From the cell containing the given text, extract its center point as [x, y] coordinate. 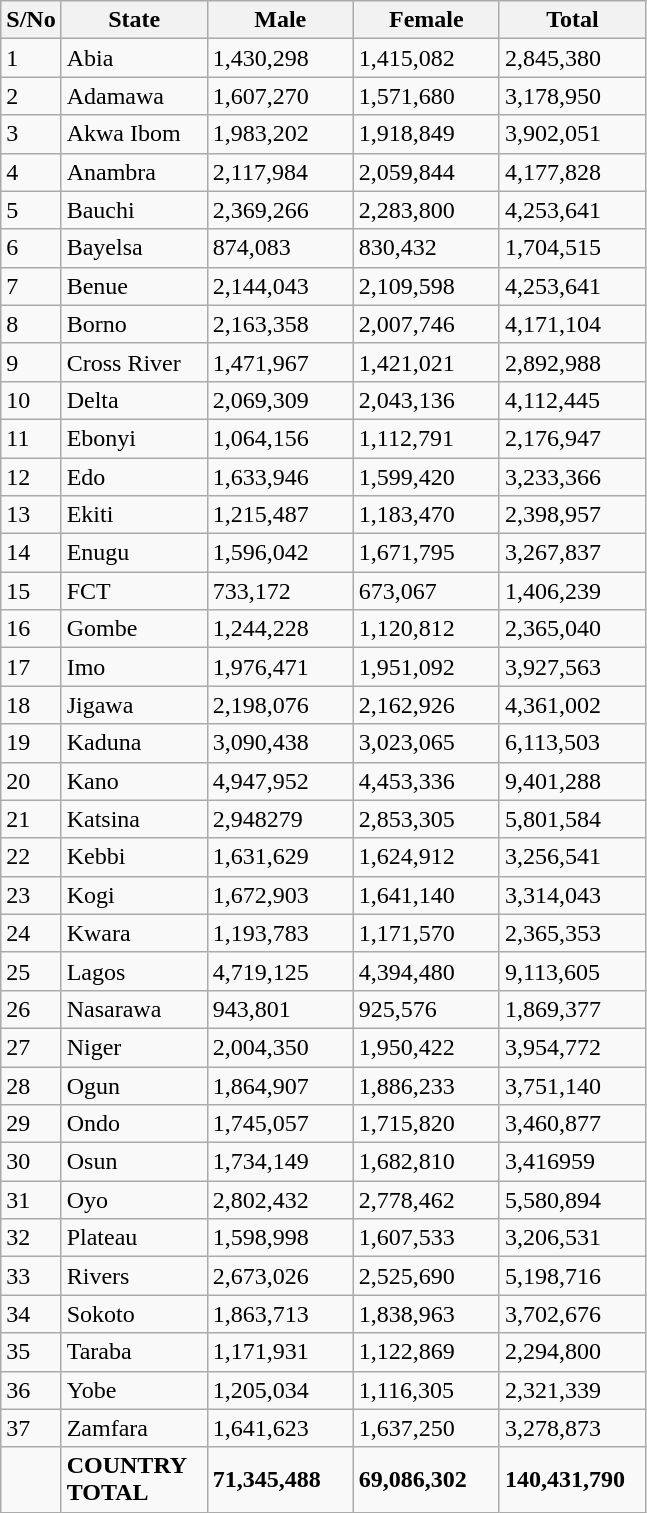
3,256,541 [572, 857]
1,918,849 [426, 134]
3,267,837 [572, 553]
4,361,002 [572, 705]
6,113,503 [572, 743]
1,171,570 [426, 933]
1,672,903 [280, 895]
3,460,877 [572, 1124]
Katsina [134, 819]
Enugu [134, 553]
1,864,907 [280, 1085]
1,406,239 [572, 591]
2,365,353 [572, 933]
1,886,233 [426, 1085]
Borno [134, 324]
1,571,680 [426, 96]
22 [31, 857]
Osun [134, 1162]
11 [31, 438]
2,853,305 [426, 819]
Cross River [134, 362]
2,369,266 [280, 210]
2,673,026 [280, 1276]
14 [31, 553]
830,432 [426, 248]
3,233,366 [572, 477]
2,059,844 [426, 172]
Niger [134, 1047]
8 [31, 324]
23 [31, 895]
19 [31, 743]
COUNTRY TOTAL [134, 1480]
1,976,471 [280, 667]
1,715,820 [426, 1124]
30 [31, 1162]
2,398,957 [572, 515]
3,206,531 [572, 1238]
3,178,950 [572, 96]
140,431,790 [572, 1480]
Kebbi [134, 857]
29 [31, 1124]
32 [31, 1238]
2,321,339 [572, 1390]
3,902,051 [572, 134]
1,598,998 [280, 1238]
Delta [134, 400]
2,283,800 [426, 210]
1,633,946 [280, 477]
24 [31, 933]
943,801 [280, 1009]
1,116,305 [426, 1390]
4 [31, 172]
2,802,432 [280, 1200]
4,394,480 [426, 971]
1,205,034 [280, 1390]
1,631,629 [280, 857]
Kwara [134, 933]
4,171,104 [572, 324]
Akwa Ibom [134, 134]
1,951,092 [426, 667]
26 [31, 1009]
2,948279 [280, 819]
69,086,302 [426, 1480]
17 [31, 667]
4,177,828 [572, 172]
Male [280, 20]
Imo [134, 667]
1,641,140 [426, 895]
Anambra [134, 172]
16 [31, 629]
2,778,462 [426, 1200]
3,023,065 [426, 743]
15 [31, 591]
1,863,713 [280, 1314]
5 [31, 210]
Abia [134, 58]
5,580,894 [572, 1200]
Total [572, 20]
1,215,487 [280, 515]
Ondo [134, 1124]
Kano [134, 781]
1,704,515 [572, 248]
3,278,873 [572, 1428]
71,345,488 [280, 1480]
2,117,984 [280, 172]
State [134, 20]
FCT [134, 591]
1,064,156 [280, 438]
1,641,623 [280, 1428]
34 [31, 1314]
Benue [134, 286]
1,682,810 [426, 1162]
1 [31, 58]
2,845,380 [572, 58]
2,198,076 [280, 705]
2,525,690 [426, 1276]
Ebonyi [134, 438]
5,198,716 [572, 1276]
18 [31, 705]
9,401,288 [572, 781]
2,294,800 [572, 1352]
Kaduna [134, 743]
1,599,420 [426, 477]
2,043,136 [426, 400]
37 [31, 1428]
Bayelsa [134, 248]
Sokoto [134, 1314]
1,950,422 [426, 1047]
1,122,869 [426, 1352]
1,193,783 [280, 933]
1,244,228 [280, 629]
4,947,952 [280, 781]
1,624,912 [426, 857]
1,171,931 [280, 1352]
2,176,947 [572, 438]
2,069,309 [280, 400]
3 [31, 134]
2,163,358 [280, 324]
21 [31, 819]
Taraba [134, 1352]
3,702,676 [572, 1314]
733,172 [280, 591]
Ogun [134, 1085]
2 [31, 96]
3,314,043 [572, 895]
3,954,772 [572, 1047]
Zamfara [134, 1428]
925,576 [426, 1009]
2,892,988 [572, 362]
7 [31, 286]
Yobe [134, 1390]
1,607,270 [280, 96]
Adamawa [134, 96]
Rivers [134, 1276]
27 [31, 1047]
3,090,438 [280, 743]
1,607,533 [426, 1238]
2,144,043 [280, 286]
1,869,377 [572, 1009]
1,983,202 [280, 134]
28 [31, 1085]
1,120,812 [426, 629]
4,719,125 [280, 971]
33 [31, 1276]
Edo [134, 477]
2,162,926 [426, 705]
Bauchi [134, 210]
1,671,795 [426, 553]
6 [31, 248]
1,471,967 [280, 362]
874,083 [280, 248]
Oyo [134, 1200]
5,801,584 [572, 819]
1,596,042 [280, 553]
Gombe [134, 629]
13 [31, 515]
35 [31, 1352]
31 [31, 1200]
9 [31, 362]
36 [31, 1390]
673,067 [426, 591]
Female [426, 20]
1,430,298 [280, 58]
1,421,021 [426, 362]
20 [31, 781]
4,453,336 [426, 781]
1,415,082 [426, 58]
3,416959 [572, 1162]
1,734,149 [280, 1162]
Plateau [134, 1238]
Lagos [134, 971]
12 [31, 477]
Kogi [134, 895]
S/No [31, 20]
9,113,605 [572, 971]
3,927,563 [572, 667]
2,365,040 [572, 629]
2,007,746 [426, 324]
Nasarawa [134, 1009]
1,745,057 [280, 1124]
1,112,791 [426, 438]
Ekiti [134, 515]
1,183,470 [426, 515]
25 [31, 971]
10 [31, 400]
2,109,598 [426, 286]
Jigawa [134, 705]
1,637,250 [426, 1428]
2,004,350 [280, 1047]
1,838,963 [426, 1314]
3,751,140 [572, 1085]
4,112,445 [572, 400]
